Find where the given text appears and provide that cell's center as [x, y] coordinate. 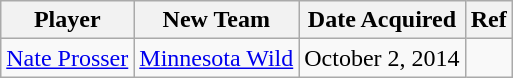
Minnesota Wild [216, 58]
Ref [488, 20]
Nate Prosser [68, 58]
October 2, 2014 [382, 58]
Player [68, 20]
New Team [216, 20]
Date Acquired [382, 20]
